Search for the cell housing the specified text and yield its [x, y] center coordinate. 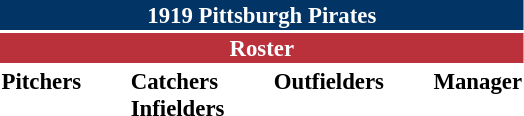
1919 Pittsburgh Pirates [262, 15]
Roster [262, 48]
